Provide the [X, Y] coordinate of the cell's center where the given text is located.  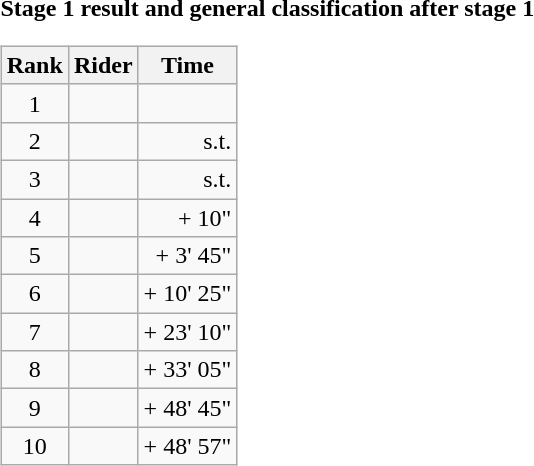
6 [34, 294]
Time [188, 65]
1 [34, 103]
+ 10' 25" [188, 294]
+ 10" [188, 217]
9 [34, 408]
3 [34, 179]
8 [34, 370]
7 [34, 332]
4 [34, 217]
2 [34, 141]
Rider [103, 65]
10 [34, 446]
5 [34, 256]
+ 33' 05" [188, 370]
+ 48' 57" [188, 446]
Rank [34, 65]
+ 48' 45" [188, 408]
+ 23' 10" [188, 332]
+ 3' 45" [188, 256]
